Output the (x, y) coordinate of the center of the cell containing the given text.  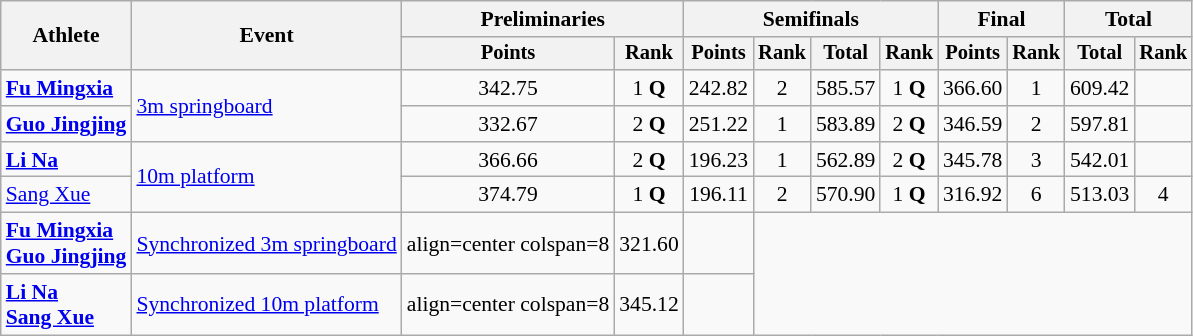
196.11 (718, 195)
570.90 (846, 195)
513.03 (1100, 195)
242.82 (718, 88)
Semifinals (811, 19)
4 (1163, 195)
345.78 (972, 160)
366.60 (972, 88)
366.66 (508, 160)
Fu Mingxia Guo Jingjing (66, 244)
Synchronized 10m platform (266, 304)
3m springboard (266, 106)
Fu Mingxia (66, 88)
597.81 (1100, 124)
Synchronized 3m springboard (266, 244)
583.89 (846, 124)
316.92 (972, 195)
562.89 (846, 160)
Event (266, 36)
342.75 (508, 88)
Sang Xue (66, 195)
585.57 (846, 88)
3 (1036, 160)
Guo Jingjing (66, 124)
Athlete (66, 36)
332.67 (508, 124)
251.22 (718, 124)
321.60 (648, 244)
Li Na (66, 160)
609.42 (1100, 88)
374.79 (508, 195)
345.12 (648, 304)
6 (1036, 195)
196.23 (718, 160)
542.01 (1100, 160)
10m platform (266, 178)
Final (1002, 19)
Preliminaries (543, 19)
346.59 (972, 124)
Li Na Sang Xue (66, 304)
